Return the [x, y] coordinate for the center point of the cell that contains the specified text.  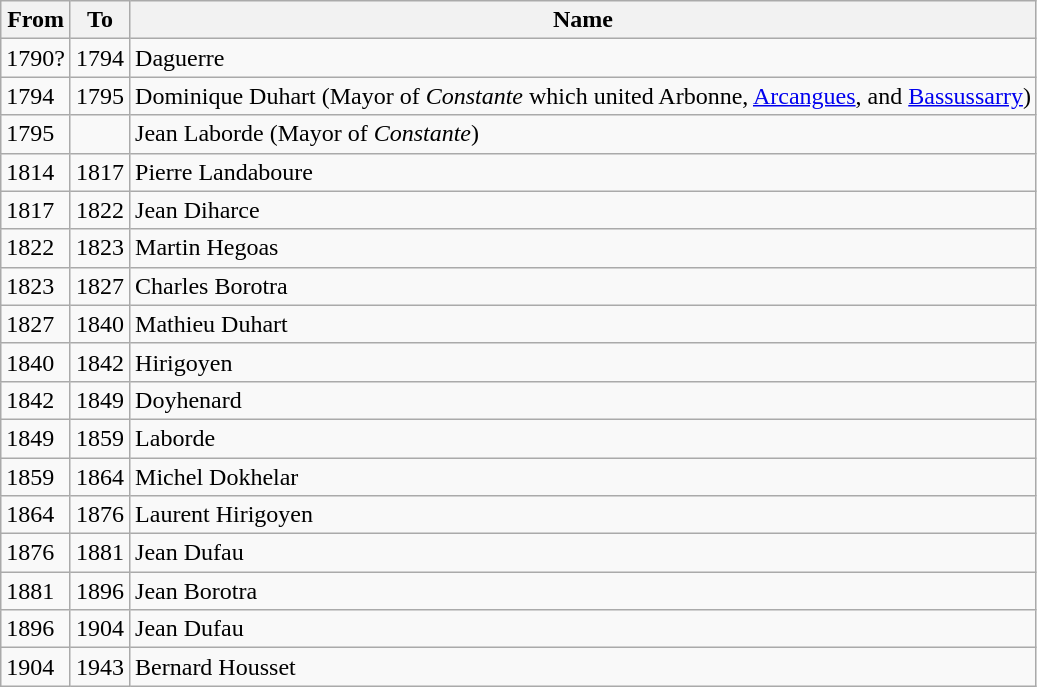
Doyhenard [584, 400]
Charles Borotra [584, 286]
Name [584, 20]
From [36, 20]
Michel Dokhelar [584, 477]
Pierre Landaboure [584, 172]
1943 [100, 667]
Daguerre [584, 58]
Mathieu Duhart [584, 324]
Laborde [584, 438]
Bernard Housset [584, 667]
Hirigoyen [584, 362]
Jean Borotra [584, 591]
Laurent Hirigoyen [584, 515]
1790? [36, 58]
Martin Hegoas [584, 248]
Jean Diharce [584, 210]
To [100, 20]
Jean Laborde (Mayor of Constante) [584, 134]
Dominique Duhart (Mayor of Constante which united Arbonne, Arcangues, and Bassussarry) [584, 96]
1814 [36, 172]
